Return the (X, Y) coordinate for the center point of the cell that contains the specified text.  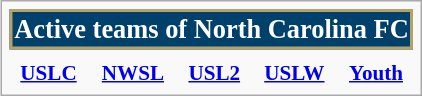
USL2 (214, 72)
USLC (49, 72)
USLW (294, 72)
NWSL (132, 72)
Active teams of North Carolina FC (212, 29)
Youth (376, 72)
